Output the (x, y) coordinate of the center of the cell containing the given text.  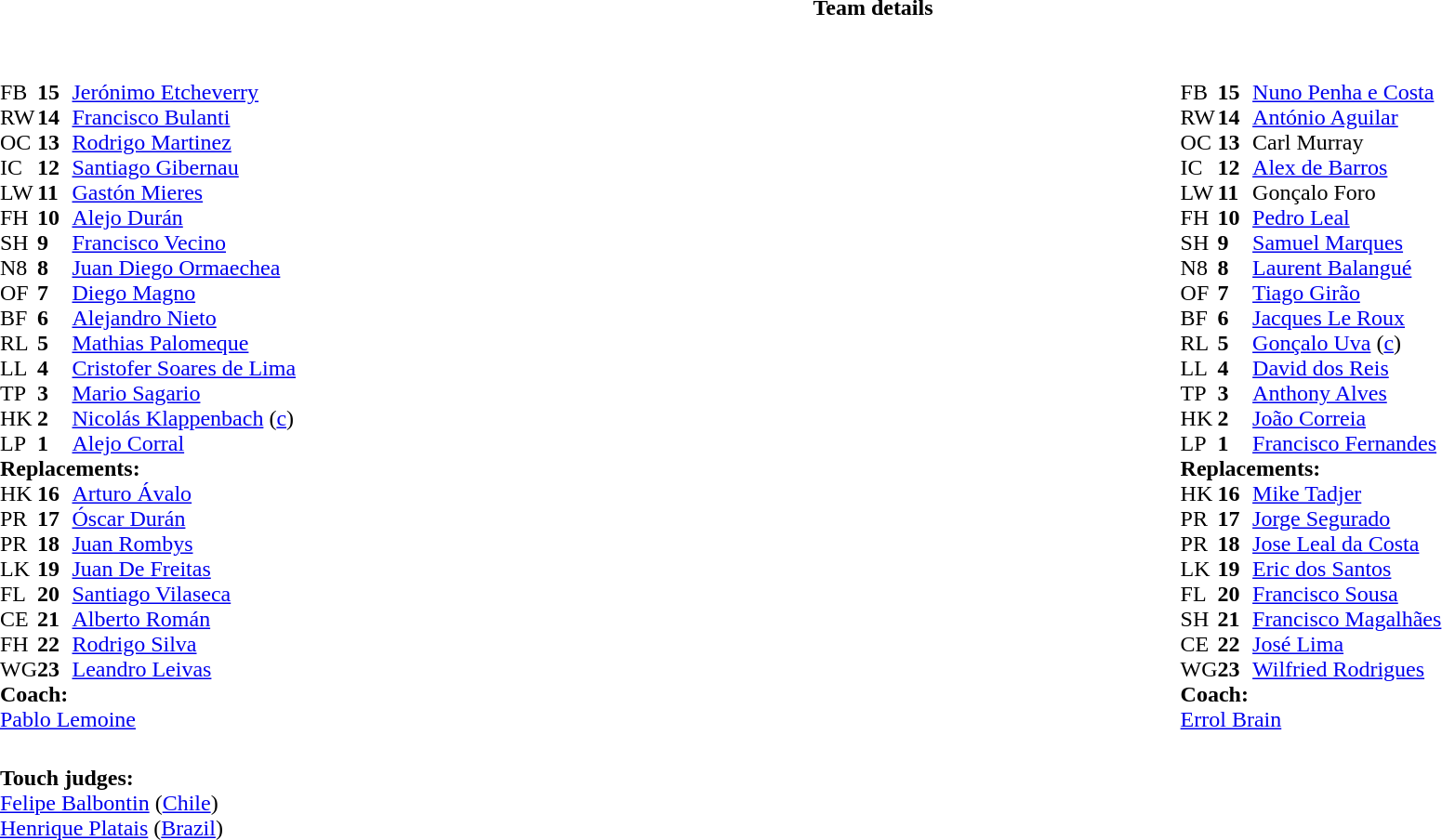
Mike Tadjer (1346, 494)
Alex de Barros (1346, 167)
José Lima (1346, 645)
Nicolás Klappenbach (c) (184, 418)
Gastón Mieres (184, 193)
Jerónimo Etcheverry (184, 93)
Alejandro Nieto (184, 318)
Cristofer Soares de Lima (184, 368)
Leandro Leivas (184, 669)
Rodrigo Silva (184, 645)
Wilfried Rodrigues (1346, 669)
João Correia (1346, 418)
Francisco Magalhães (1346, 619)
Óscar Durán (184, 518)
Francisco Vecino (184, 243)
Pedro Leal (1346, 217)
Juan Diego Ormaechea (184, 268)
Jacques Le Roux (1346, 318)
Juan De Freitas (184, 569)
David dos Reis (1346, 368)
Juan Rombys (184, 545)
Alejo Durán (184, 217)
Gonçalo Uva (c) (1346, 344)
Arturo Ávalo (184, 494)
Eric dos Santos (1346, 569)
Mario Sagario (184, 394)
Gonçalo Foro (1346, 193)
Pablo Lemoine (148, 719)
Carl Murray (1346, 143)
Rodrigo Martinez (184, 143)
Santiago Gibernau (184, 167)
Anthony Alves (1346, 394)
Laurent Balangué (1346, 268)
Jose Leal da Costa (1346, 545)
Alberto Román (184, 619)
Mathias Palomeque (184, 344)
Diego Magno (184, 294)
Francisco Fernandes (1346, 444)
António Aguilar (1346, 117)
Francisco Sousa (1346, 595)
Nuno Penha e Costa (1346, 93)
Tiago Girão (1346, 294)
Francisco Bulanti (184, 117)
Santiago Vilaseca (184, 595)
Alejo Corral (184, 444)
Jorge Segurado (1346, 518)
Samuel Marques (1346, 243)
Errol Brain (1311, 719)
